Determine the (x, y) coordinate at the center of the cell enclosing the given text.  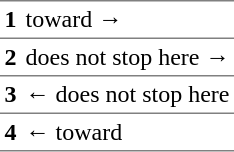
4 (10, 132)
does not stop here → (128, 57)
← does not stop here (128, 95)
toward → (128, 20)
3 (10, 95)
2 (10, 57)
← toward (128, 132)
1 (10, 20)
